Return the [X, Y] coordinate for the center point of the cell that contains the specified text.  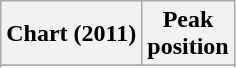
Chart (2011) [72, 34]
Peakposition [188, 34]
